Output the (X, Y) coordinate of the center of the cell containing the given text.  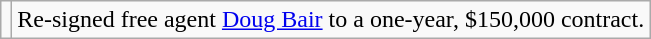
Re-signed free agent Doug Bair to a one-year, $150,000 contract. (331, 20)
